Return the [X, Y] coordinate for the center point of the cell that contains the specified text.  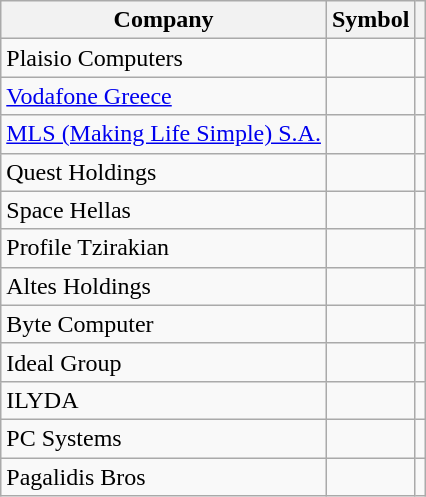
Company [164, 20]
Vodafone Greece [164, 96]
Quest Holdings [164, 172]
Profile Tzirakian [164, 248]
Space Hellas [164, 210]
ILYDA [164, 400]
Altes Holdings [164, 286]
Pagalidis Bros [164, 477]
Ideal Group [164, 362]
Byte Computer [164, 324]
PC Systems [164, 438]
Symbol [370, 20]
Plaisio Computers [164, 58]
MLS (Making Life Simple) S.A. [164, 134]
